Capture the cell that displays the provided text and extract its (x, y) central coordinate. 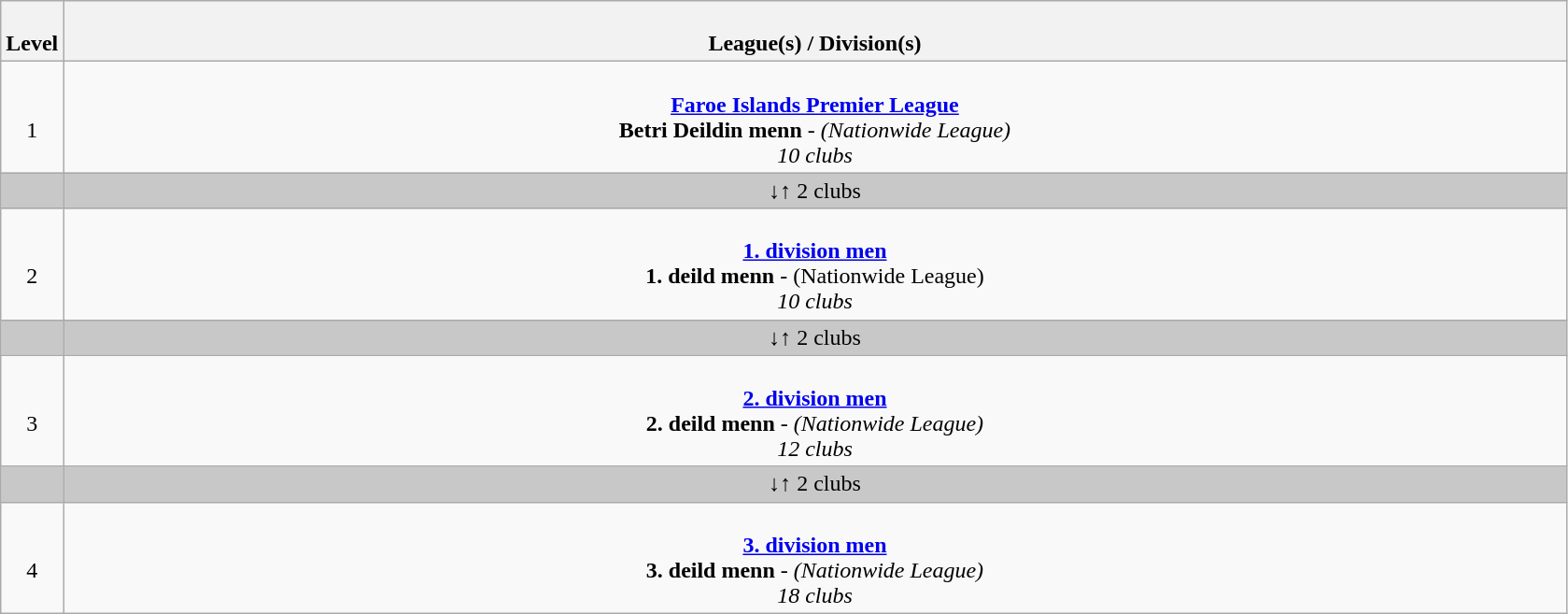
1. division men 1. deild menn - (Nationwide League) 10 clubs (814, 264)
2 (32, 264)
4 (32, 557)
1 (32, 118)
3 (32, 411)
2. division men 2. deild menn - (Nationwide League) 12 clubs (814, 411)
League(s) / Division(s) (814, 32)
3. division men 3. deild menn - (Nationwide League) 18 clubs (814, 557)
Faroe Islands Premier League Betri Deildin menn - (Nationwide League) 10 clubs (814, 118)
Level (32, 32)
